Scan for the cell matching the given text and deliver its [X, Y] coordinate at center. 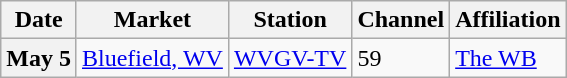
Station [290, 20]
Channel [401, 20]
May 5 [39, 58]
WVGV-TV [290, 58]
Bluefield, WV [152, 58]
Affiliation [508, 20]
Date [39, 20]
59 [401, 58]
The WB [508, 58]
Market [152, 20]
